From the cell containing the given text, extract its center point as [x, y] coordinate. 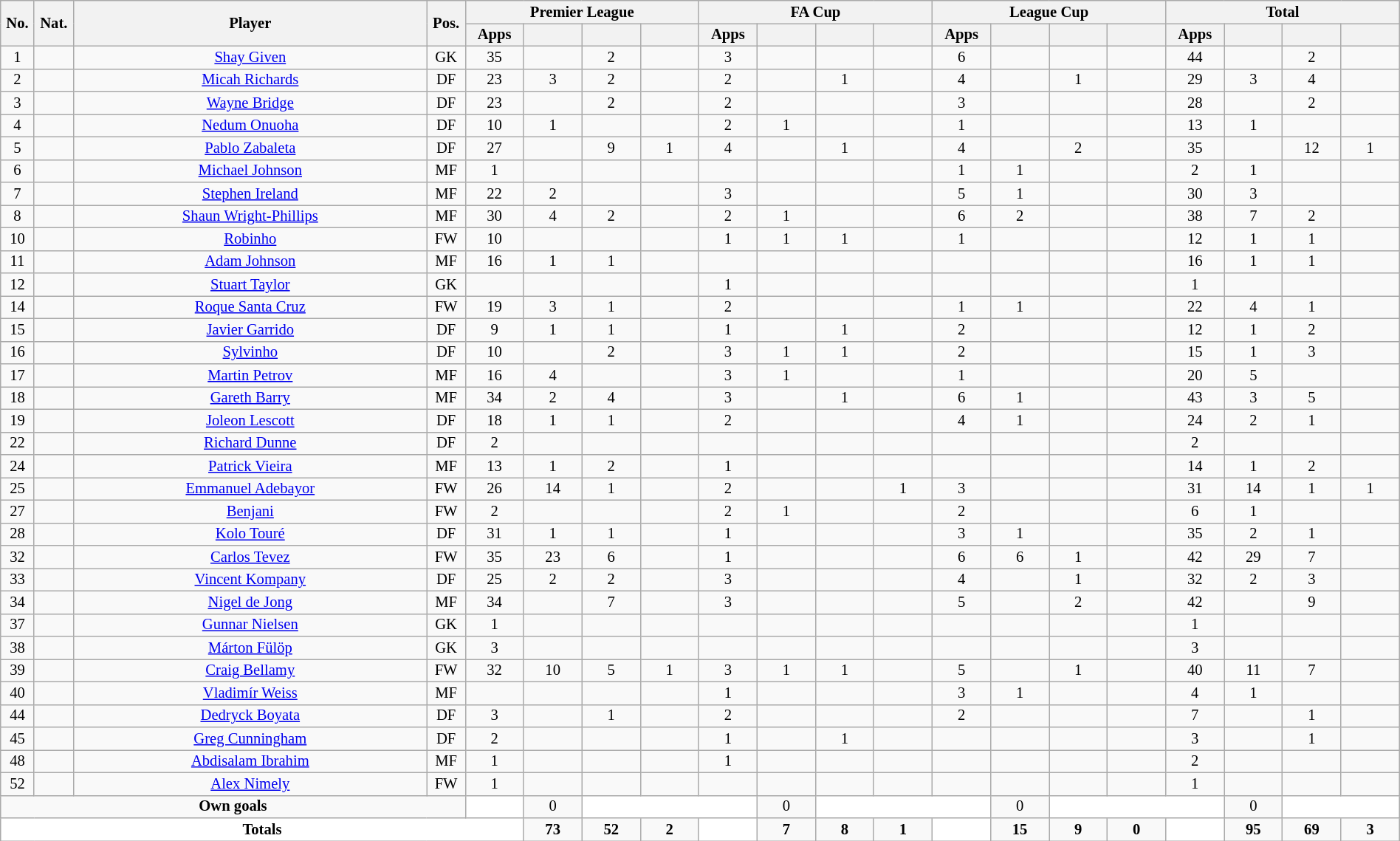
33 [18, 579]
Shay Given [250, 58]
43 [1195, 397]
Totals [262, 830]
Benjani [250, 511]
Own goals [233, 806]
Stephen Ireland [250, 193]
69 [1311, 830]
Micah Richards [250, 80]
Emmanuel Adebayor [250, 489]
League Cup [1049, 12]
Dedryck Boyata [250, 716]
Total [1283, 12]
Martin Petrov [250, 375]
48 [18, 761]
Vincent Kompany [250, 579]
Richard Dunne [250, 443]
Sylvinho [250, 353]
20 [1195, 375]
Alex Nimely [250, 784]
Adam Johnson [250, 261]
Pablo Zabaleta [250, 148]
95 [1254, 830]
26 [495, 489]
Abdisalam Ibrahim [250, 761]
Michael Johnson [250, 171]
Patrick Vieira [250, 467]
45 [18, 738]
73 [552, 830]
Shaun Wright-Phillips [250, 216]
No. [18, 23]
Kolo Touré [250, 535]
Player [250, 23]
Javier Garrido [250, 329]
Robinho [250, 239]
Gunnar Nielsen [250, 625]
Wayne Bridge [250, 103]
Vladimír Weiss [250, 693]
Joleon Lescott [250, 421]
Stuart Taylor [250, 285]
FA Cup [815, 12]
Pos. [446, 23]
Nigel de Jong [250, 603]
Nedum Onuoha [250, 126]
Craig Bellamy [250, 670]
Nat. [53, 23]
39 [18, 670]
Carlos Tevez [250, 557]
Premier League [582, 12]
Greg Cunningham [250, 738]
Roque Santa Cruz [250, 307]
Márton Fülöp [250, 648]
Gareth Barry [250, 397]
37 [18, 625]
17 [18, 375]
